Locate the cell with the specified text and output its [x, y] center coordinate. 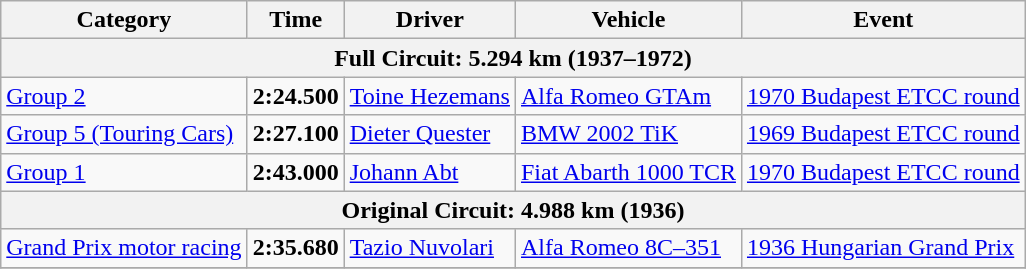
BMW 2002 TiK [628, 134]
Full Circuit: 5.294 km (1937–1972) [513, 58]
Dieter Quester [430, 134]
Vehicle [628, 20]
Driver [430, 20]
Grand Prix motor racing [124, 248]
Group 2 [124, 96]
Category [124, 20]
1936 Hungarian Grand Prix [883, 248]
Fiat Abarth 1000 TCR [628, 172]
1969 Budapest ETCC round [883, 134]
2:27.100 [296, 134]
Original Circuit: 4.988 km (1936) [513, 210]
Johann Abt [430, 172]
Toine Hezemans [430, 96]
Tazio Nuvolari [430, 248]
2:24.500 [296, 96]
Alfa Romeo 8C–351 [628, 248]
Event [883, 20]
Group 5 (Touring Cars) [124, 134]
Time [296, 20]
Group 1 [124, 172]
Alfa Romeo GTAm [628, 96]
2:35.680 [296, 248]
2:43.000 [296, 172]
